Detect which cell encompasses the target text, then output its (X, Y) center coordinate. 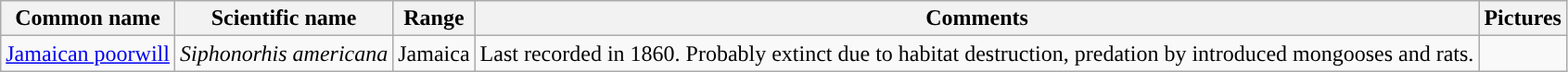
Last recorded in 1860. Probably extinct due to habitat destruction, predation by introduced mongooses and rats. (977, 54)
Scientific name (284, 18)
Pictures (1523, 18)
Range (434, 18)
Siphonorhis americana (284, 54)
Jamaica (434, 54)
Comments (977, 18)
Jamaican poorwill (88, 54)
Common name (88, 18)
